Search for the cell housing the specified text and yield its [X, Y] center coordinate. 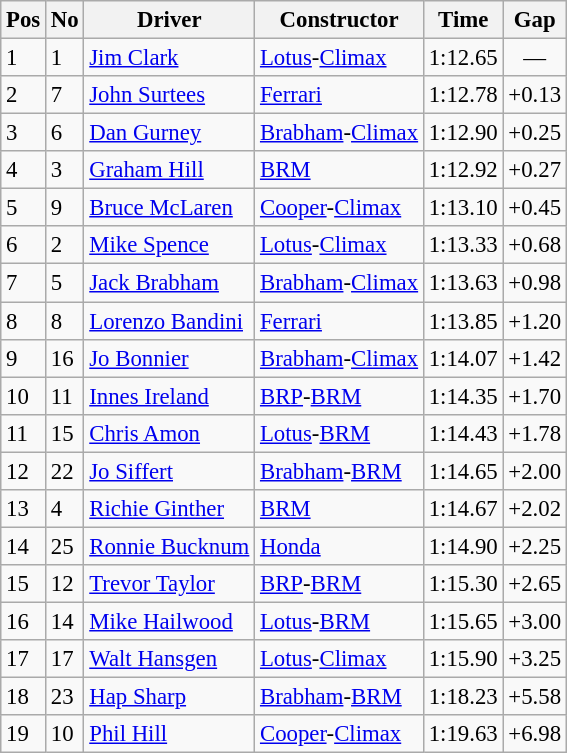
Hap Sharp [170, 697]
Constructor [340, 20]
1:14.35 [463, 396]
1:13.10 [463, 208]
+1.20 [534, 321]
+3.00 [534, 621]
19 [24, 734]
— [534, 58]
1:14.67 [463, 509]
Driver [170, 20]
+2.02 [534, 509]
+5.58 [534, 697]
1:14.90 [463, 546]
Phil Hill [170, 734]
+0.98 [534, 283]
13 [24, 509]
18 [24, 697]
Gap [534, 20]
+6.98 [534, 734]
25 [65, 546]
John Surtees [170, 95]
Richie Ginther [170, 509]
Mike Hailwood [170, 621]
Walt Hansgen [170, 659]
Mike Spence [170, 245]
Honda [340, 546]
+2.25 [534, 546]
1:13.85 [463, 321]
+1.78 [534, 433]
22 [65, 471]
1:15.65 [463, 621]
1:13.33 [463, 245]
1:18.23 [463, 697]
Time [463, 20]
1:12.78 [463, 95]
1:12.90 [463, 133]
Bruce McLaren [170, 208]
+1.42 [534, 358]
Chris Amon [170, 433]
+2.00 [534, 471]
Trevor Taylor [170, 584]
+0.13 [534, 95]
1:15.30 [463, 584]
1:15.90 [463, 659]
1:12.65 [463, 58]
+0.68 [534, 245]
+0.25 [534, 133]
Jack Brabham [170, 283]
Innes Ireland [170, 396]
Ronnie Bucknum [170, 546]
1:14.07 [463, 358]
+1.70 [534, 396]
Jo Bonnier [170, 358]
+0.27 [534, 170]
Dan Gurney [170, 133]
+3.25 [534, 659]
1:13.63 [463, 283]
No [65, 20]
1:14.65 [463, 471]
1:14.43 [463, 433]
Graham Hill [170, 170]
Jim Clark [170, 58]
+0.45 [534, 208]
+2.65 [534, 584]
23 [65, 697]
Jo Siffert [170, 471]
Lorenzo Bandini [170, 321]
1:12.92 [463, 170]
1:19.63 [463, 734]
Pos [24, 20]
